Capture the cell that displays the provided text and extract its [x, y] central coordinate. 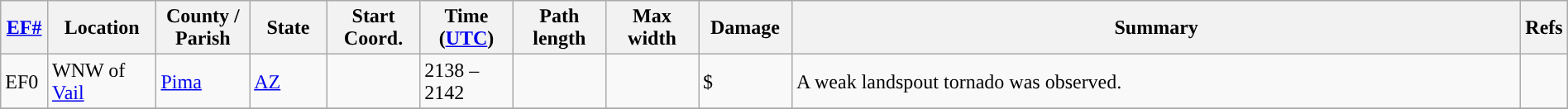
Pima [203, 81]
AZ [289, 81]
$ [744, 81]
Max width [652, 28]
County / Parish [203, 28]
EF0 [25, 81]
Damage [744, 28]
Summary [1156, 28]
Time (UTC) [466, 28]
Path length [559, 28]
WNW of Vail [102, 81]
A weak landspout tornado was observed. [1156, 81]
Location [102, 28]
Refs [1545, 28]
2138 – 2142 [466, 81]
EF# [25, 28]
Start Coord. [374, 28]
State [289, 28]
